Scan for the cell matching the given text and deliver its (X, Y) coordinate at center. 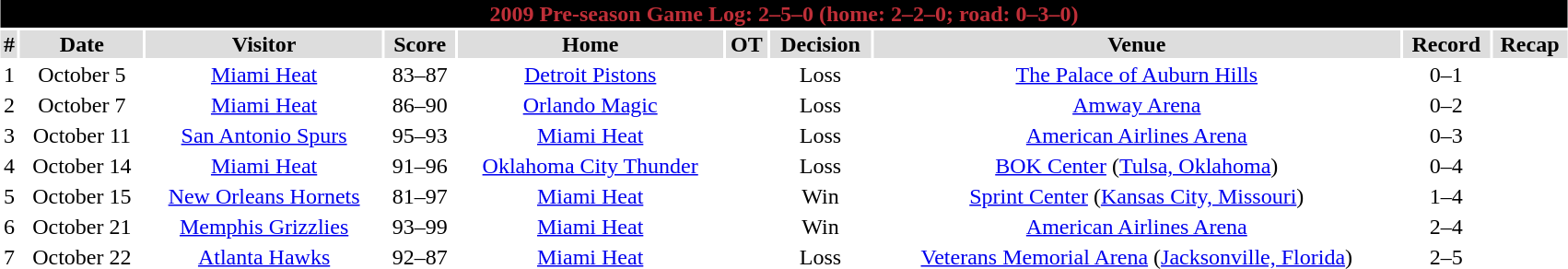
2 (9, 105)
October 14 (82, 166)
The Palace of Auburn Hills (1137, 75)
0–2 (1446, 105)
Score (420, 44)
1 (9, 75)
93–99 (420, 227)
Venue (1137, 44)
October 7 (82, 105)
86–90 (420, 105)
91–96 (420, 166)
Sprint Center (Kansas City, Missouri) (1137, 196)
95–93 (420, 135)
October 15 (82, 196)
81–97 (420, 196)
Oklahoma City Thunder (591, 166)
BOK Center (Tulsa, Oklahoma) (1137, 166)
OT (746, 44)
Amway Arena (1137, 105)
3 (9, 135)
0–1 (1446, 75)
Memphis Grizzlies (264, 227)
2009 Pre-season Game Log: 2–5–0 (home: 2–2–0; road: 0–3–0) (784, 14)
October 21 (82, 227)
Orlando Magic (591, 105)
83–87 (420, 75)
Decision (820, 44)
# (9, 44)
4 (9, 166)
6 (9, 227)
2–4 (1446, 227)
0–4 (1446, 166)
San Antonio Spurs (264, 135)
Visitor (264, 44)
October 11 (82, 135)
5 (9, 196)
Date (82, 44)
New Orleans Hornets (264, 196)
0–3 (1446, 135)
1–4 (1446, 196)
Record (1446, 44)
Home (591, 44)
Detroit Pistons (591, 75)
Recap (1529, 44)
October 5 (82, 75)
